For the text-containing cell, return its midpoint in (x, y) coordinate format. 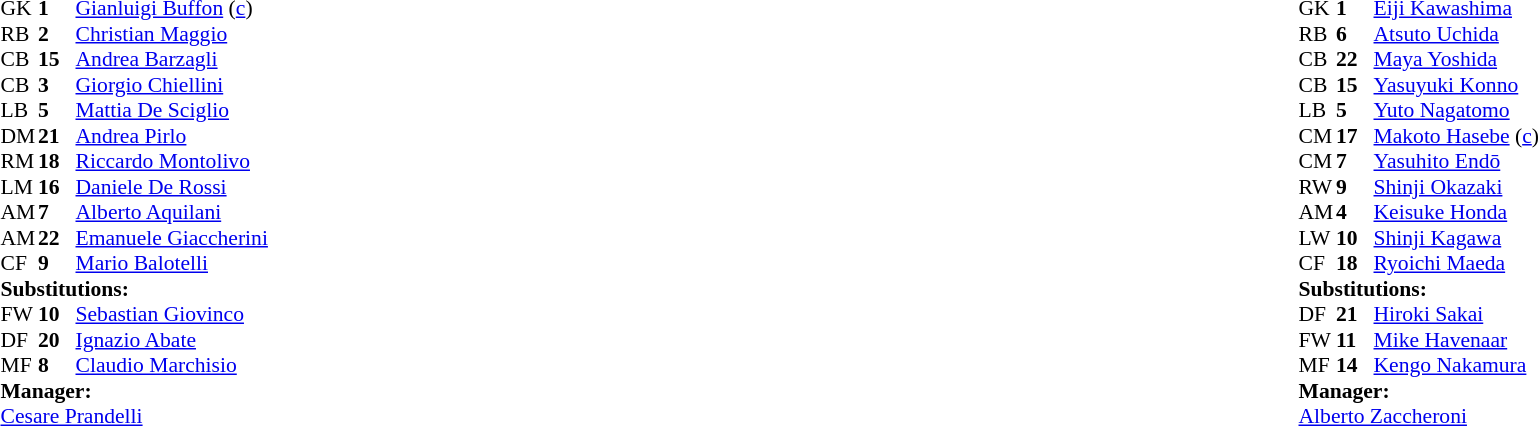
Emanuele Giaccherini (172, 238)
3 (57, 85)
16 (57, 187)
17 (1355, 136)
DM (19, 136)
Mario Balotelli (172, 263)
20 (57, 340)
Riccardo Montolivo (172, 161)
Substitutions: (134, 289)
Giorgio Chiellini (172, 85)
2 (57, 34)
LW (1318, 238)
4 (1355, 213)
Sebastian Giovinco (172, 315)
RW (1318, 187)
Ignazio Abate (172, 340)
Alberto Aquilani (172, 213)
Daniele De Rossi (172, 187)
Manager: (134, 391)
8 (57, 365)
Mattia De Sciglio (172, 111)
Andrea Pirlo (172, 136)
RM (19, 161)
6 (1355, 34)
11 (1355, 340)
Claudio Marchisio (172, 365)
Andrea Barzagli (172, 59)
Christian Maggio (172, 34)
14 (1355, 365)
LM (19, 187)
